Provide the [X, Y] coordinate of the cell's center where the given text is located.  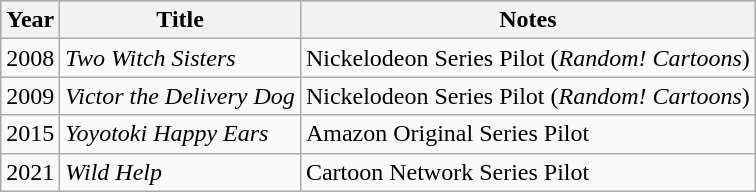
2015 [30, 134]
Victor the Delivery Dog [180, 96]
Two Witch Sisters [180, 58]
Title [180, 20]
Cartoon Network Series Pilot [528, 172]
Amazon Original Series Pilot [528, 134]
Wild Help [180, 172]
Yoyotoki Happy Ears [180, 134]
Year [30, 20]
2021 [30, 172]
2009 [30, 96]
2008 [30, 58]
Notes [528, 20]
